From the cell containing the given text, extract its center point as [x, y] coordinate. 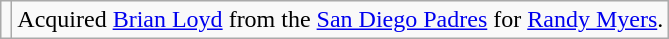
Acquired Brian Loyd from the San Diego Padres for Randy Myers. [340, 20]
